Provide the [X, Y] coordinate of the cell's center where the given text is located.  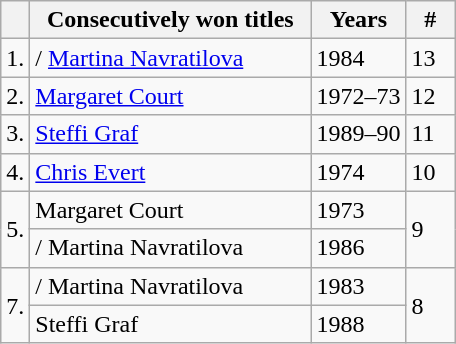
1974 [358, 172]
1984 [358, 58]
1986 [358, 248]
1. [16, 58]
13 [430, 58]
Years [358, 20]
11 [430, 134]
9 [430, 229]
1972–73 [358, 96]
8 [430, 305]
12 [430, 96]
1988 [358, 324]
3. [16, 134]
Consecutively won titles [170, 20]
5. [16, 229]
1973 [358, 210]
7. [16, 305]
1983 [358, 286]
Chris Evert [170, 172]
1989–90 [358, 134]
4. [16, 172]
10 [430, 172]
2. [16, 96]
# [430, 20]
